Identify which cell holds the provided text, then report its [X, Y] central coordinate. 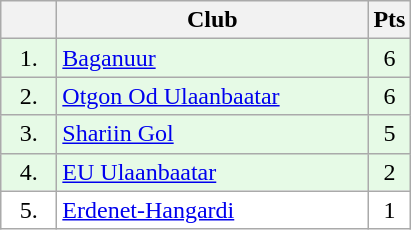
EU Ulaanbaatar [212, 172]
Club [212, 20]
Erdenet-Hangardi [212, 210]
Pts [390, 20]
3. [29, 134]
5. [29, 210]
Baganuur [212, 58]
5 [390, 134]
1. [29, 58]
1 [390, 210]
Otgon Od Ulaanbaatar [212, 96]
4. [29, 172]
2. [29, 96]
Shariin Gol [212, 134]
2 [390, 172]
